Pinpoint the cell where the given text exists, returning its [x, y] midpoint coordinate. 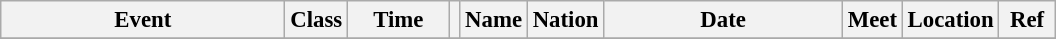
Date [724, 20]
Name [494, 20]
Time [398, 20]
Location [950, 20]
Event [143, 20]
Class [316, 20]
Ref [1027, 20]
Nation [565, 20]
Meet [872, 20]
